For the text-containing cell, return its midpoint in [x, y] coordinate format. 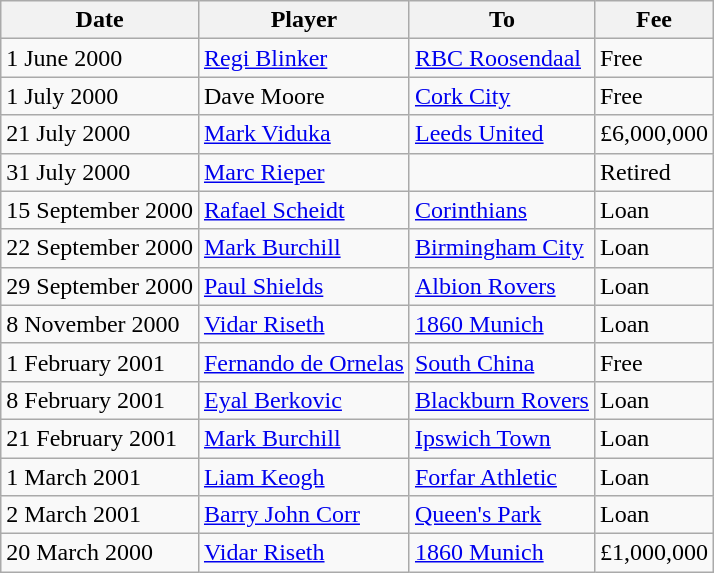
Mark Viduka [304, 134]
Blackburn Rovers [502, 400]
Date [100, 20]
Player [304, 20]
Liam Keogh [304, 477]
1 July 2000 [100, 96]
22 September 2000 [100, 248]
1 February 2001 [100, 362]
To [502, 20]
21 July 2000 [100, 134]
Cork City [502, 96]
Barry John Corr [304, 515]
Corinthians [502, 210]
21 February 2001 [100, 438]
1 March 2001 [100, 477]
Leeds United [502, 134]
29 September 2000 [100, 286]
31 July 2000 [100, 172]
Marc Rieper [304, 172]
Regi Blinker [304, 58]
South China [502, 362]
RBC Roosendaal [502, 58]
Forfar Athletic [502, 477]
Birmingham City [502, 248]
1 June 2000 [100, 58]
Rafael Scheidt [304, 210]
Fernando de Ornelas [304, 362]
Queen's Park [502, 515]
8 February 2001 [100, 400]
Albion Rovers [502, 286]
Eyal Berkovic [304, 400]
15 September 2000 [100, 210]
£6,000,000 [654, 134]
Dave Moore [304, 96]
20 March 2000 [100, 553]
£1,000,000 [654, 553]
2 March 2001 [100, 515]
Retired [654, 172]
8 November 2000 [100, 324]
Fee [654, 20]
Ipswich Town [502, 438]
Paul Shields [304, 286]
